Scan for the cell matching the given text and deliver its (x, y) coordinate at center. 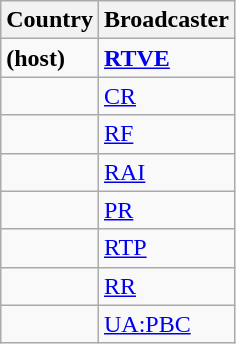
PR (166, 210)
Broadcaster (166, 20)
Country (50, 20)
(host) (50, 58)
RTP (166, 248)
CR (166, 96)
UA:PBC (166, 324)
RF (166, 134)
RR (166, 286)
RAI (166, 172)
RTVE (166, 58)
